Capture the cell that displays the provided text and extract its [x, y] central coordinate. 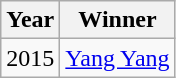
2015 [30, 58]
Winner [118, 20]
Yang Yang [118, 58]
Year [30, 20]
